For the text-containing cell, return its midpoint in (x, y) coordinate format. 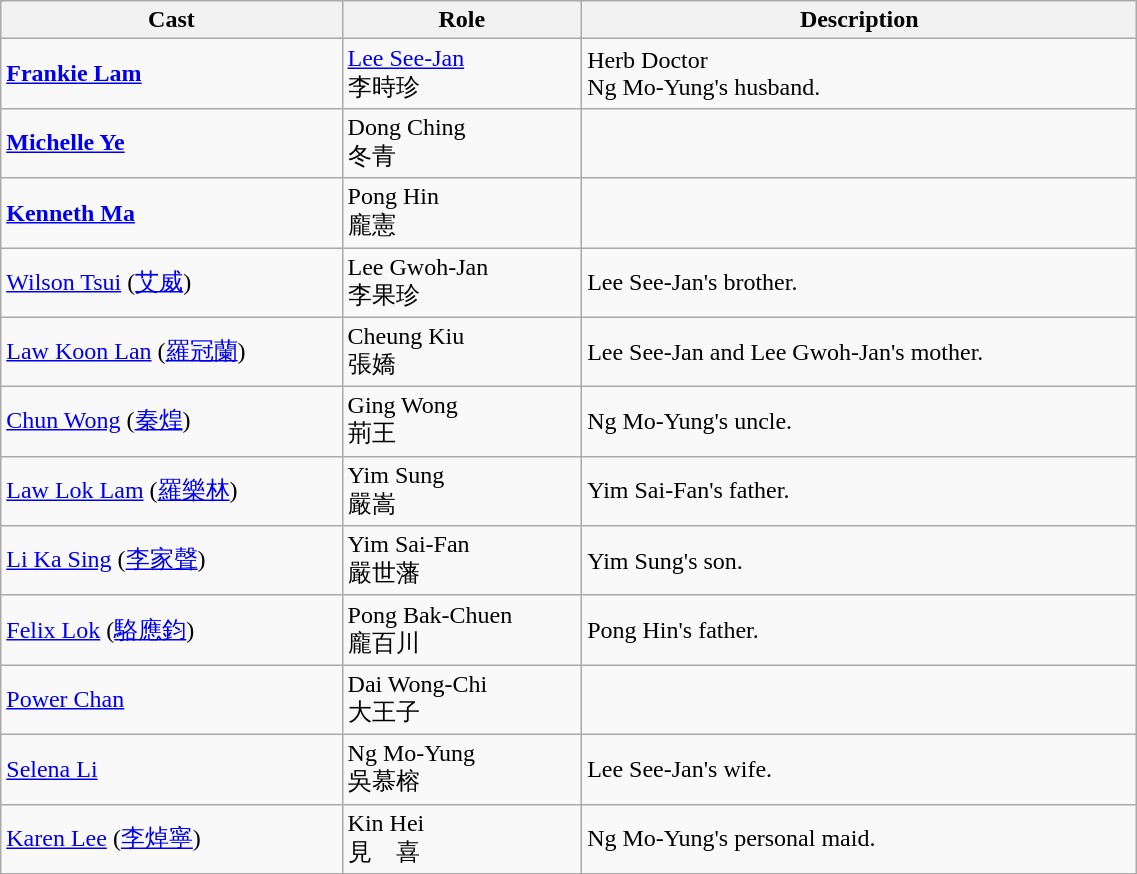
Yim Sung 嚴嵩 (462, 491)
Karen Lee (李焯寧) (172, 839)
Felix Lok (駱應鈞) (172, 630)
Yim Sai-Fan 嚴世藩 (462, 561)
Pong Bak-Chuen 龐百川 (462, 630)
Li Ka Sing (李家聲) (172, 561)
Herb Doctor Ng Mo-Yung's husband. (860, 74)
Cheung Kiu 張嬌 (462, 352)
Yim Sai-Fan's father. (860, 491)
Kenneth Ma (172, 213)
Frankie Lam (172, 74)
Wilson Tsui (艾威) (172, 283)
Pong Hin 龐憲 (462, 213)
Ng Mo-Yung 吳慕榕 (462, 769)
Pong Hin's father. (860, 630)
Ging Wong 荊王 (462, 422)
Ng Mo-Yung's personal maid. (860, 839)
Lee See-Jan and Lee Gwoh-Jan's mother. (860, 352)
Role (462, 20)
Lee Gwoh-Jan 李果珍 (462, 283)
Power Chan (172, 700)
Chun Wong (秦煌) (172, 422)
Cast (172, 20)
Yim Sung's son. (860, 561)
Dong Ching 冬青 (462, 143)
Law Lok Lam (羅樂林) (172, 491)
Law Koon Lan (羅冠蘭) (172, 352)
Selena Li (172, 769)
Ng Mo-Yung's uncle. (860, 422)
Michelle Ye (172, 143)
Description (860, 20)
Dai Wong-Chi 大王子 (462, 700)
Kin Hei 見 喜 (462, 839)
Lee See-Jan 李時珍 (462, 74)
Lee See-Jan's brother. (860, 283)
Lee See-Jan's wife. (860, 769)
